Scan for the cell matching the given text and deliver its (X, Y) coordinate at center. 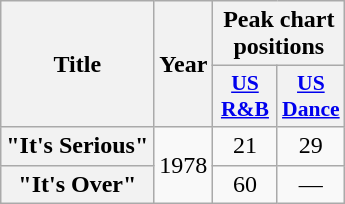
29 (311, 146)
US R&B (245, 96)
1978 (184, 165)
"It's Serious" (78, 146)
Peak chart positions (279, 34)
21 (245, 146)
— (311, 184)
60 (245, 184)
Year (184, 64)
US Dance (311, 96)
Title (78, 64)
"It's Over" (78, 184)
